Search for the cell housing the specified text and yield its (X, Y) center coordinate. 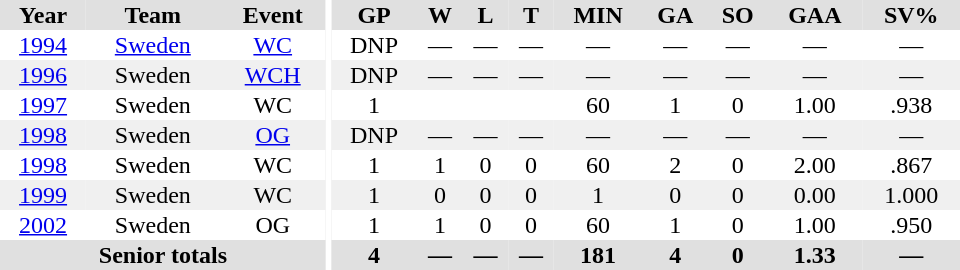
1994 (43, 45)
0.00 (814, 195)
2002 (43, 225)
GP (374, 15)
SO (738, 15)
.938 (911, 105)
W (440, 15)
1997 (43, 105)
181 (598, 255)
Team (152, 15)
Event (273, 15)
1999 (43, 195)
SV% (911, 15)
GAA (814, 15)
Senior totals (163, 255)
2.00 (814, 165)
Year (43, 15)
1.33 (814, 255)
.867 (911, 165)
WCH (273, 75)
1.000 (911, 195)
L (486, 15)
.950 (911, 225)
GA (675, 15)
2 (675, 165)
T (531, 15)
MIN (598, 15)
1996 (43, 75)
